Detect which cell encompasses the target text, then output its (X, Y) center coordinate. 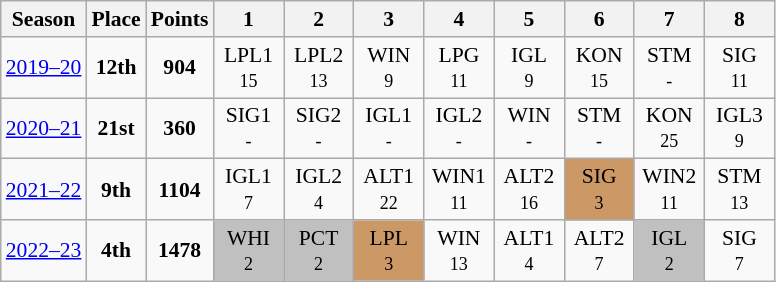
1 (248, 19)
7 (669, 19)
SIG11 (739, 68)
LPG11 (459, 68)
21st (116, 128)
WIN9 (389, 68)
1104 (180, 190)
WIN111 (459, 190)
3 (389, 19)
SIG1- (248, 128)
IGL24 (319, 190)
IGL1- (389, 128)
Points (180, 19)
WIN13 (459, 250)
Season (44, 19)
904 (180, 68)
IGL9 (529, 68)
8 (739, 19)
2020–21 (44, 128)
ALT14 (529, 250)
4th (116, 250)
IGL2- (459, 128)
2022–23 (44, 250)
WIN- (529, 128)
4 (459, 19)
SIG3 (599, 190)
6 (599, 19)
1478 (180, 250)
STM13 (739, 190)
IGL39 (739, 128)
2 (319, 19)
ALT122 (389, 190)
SIG7 (739, 250)
LPL3 (389, 250)
ALT216 (529, 190)
Place (116, 19)
WIN211 (669, 190)
12th (116, 68)
2021–22 (44, 190)
9th (116, 190)
ALT27 (599, 250)
WHI2 (248, 250)
IGL17 (248, 190)
360 (180, 128)
KON15 (599, 68)
PCT2 (319, 250)
SIG2- (319, 128)
IGL2 (669, 250)
5 (529, 19)
LPL115 (248, 68)
KON25 (669, 128)
LPL213 (319, 68)
2019–20 (44, 68)
